Capture the cell that displays the provided text and extract its [x, y] central coordinate. 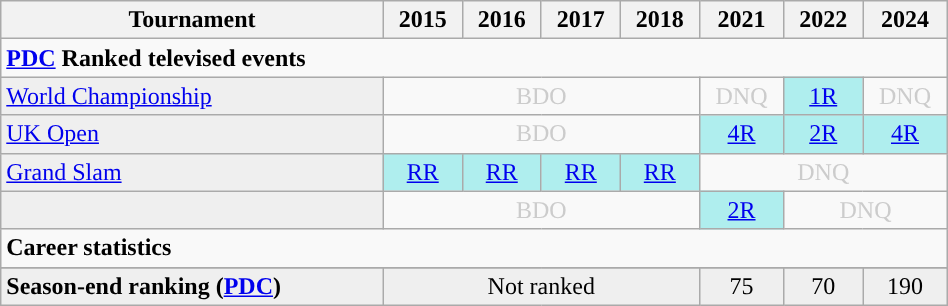
70 [824, 286]
2024 [905, 20]
1R [824, 96]
UK Open [192, 134]
2022 [824, 20]
2015 [422, 20]
Tournament [192, 20]
2021 [741, 20]
75 [741, 286]
Not ranked [541, 286]
PDC Ranked televised events [474, 58]
World Championship [192, 96]
Grand Slam [192, 172]
2016 [502, 20]
190 [905, 286]
2017 [580, 20]
Career statistics [474, 248]
Season-end ranking (PDC) [192, 286]
2018 [660, 20]
